Locate the cell with the specified text and output its (X, Y) center coordinate. 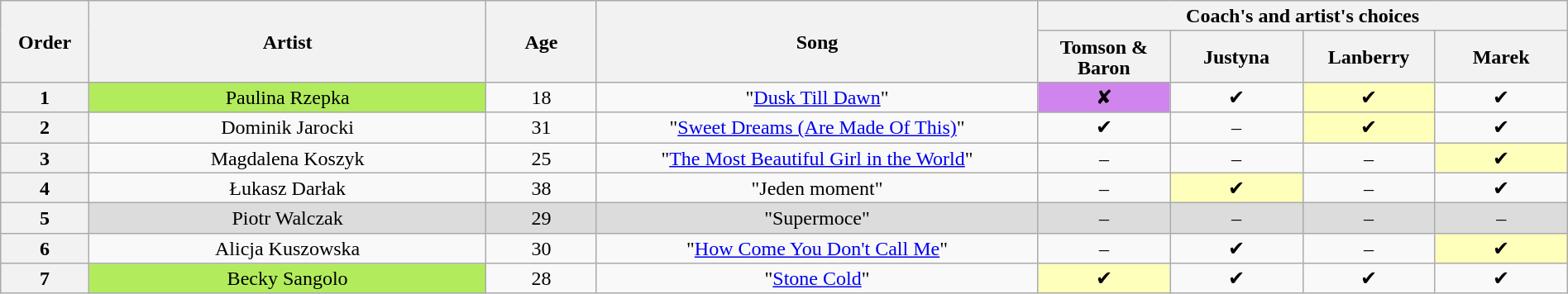
Lanberry (1369, 56)
5 (45, 218)
Age (541, 41)
Justyna (1236, 56)
7 (45, 279)
Piotr Walczak (287, 218)
4 (45, 188)
3 (45, 157)
Coach's and artist's choices (1303, 17)
"How Come You Don't Call Me" (817, 248)
"The Most Beautiful Girl in the World" (817, 157)
"Sweet Dreams (Are Made Of This)" (817, 127)
Tomson & Baron (1104, 56)
Magdalena Koszyk (287, 157)
6 (45, 248)
28 (541, 279)
Alicja Kuszowska (287, 248)
Song (817, 41)
"Jeden moment" (817, 188)
38 (541, 188)
31 (541, 127)
Paulina Rzepka (287, 97)
Dominik Jarocki (287, 127)
29 (541, 218)
✘ (1104, 97)
Łukasz Darłak (287, 188)
Becky Sangolo (287, 279)
25 (541, 157)
Order (45, 41)
"Stone Cold" (817, 279)
Marek (1501, 56)
Artist (287, 41)
30 (541, 248)
2 (45, 127)
"Supermoce" (817, 218)
18 (541, 97)
"Dusk Till Dawn" (817, 97)
1 (45, 97)
